Scan for the cell matching the given text and deliver its [X, Y] coordinate at center. 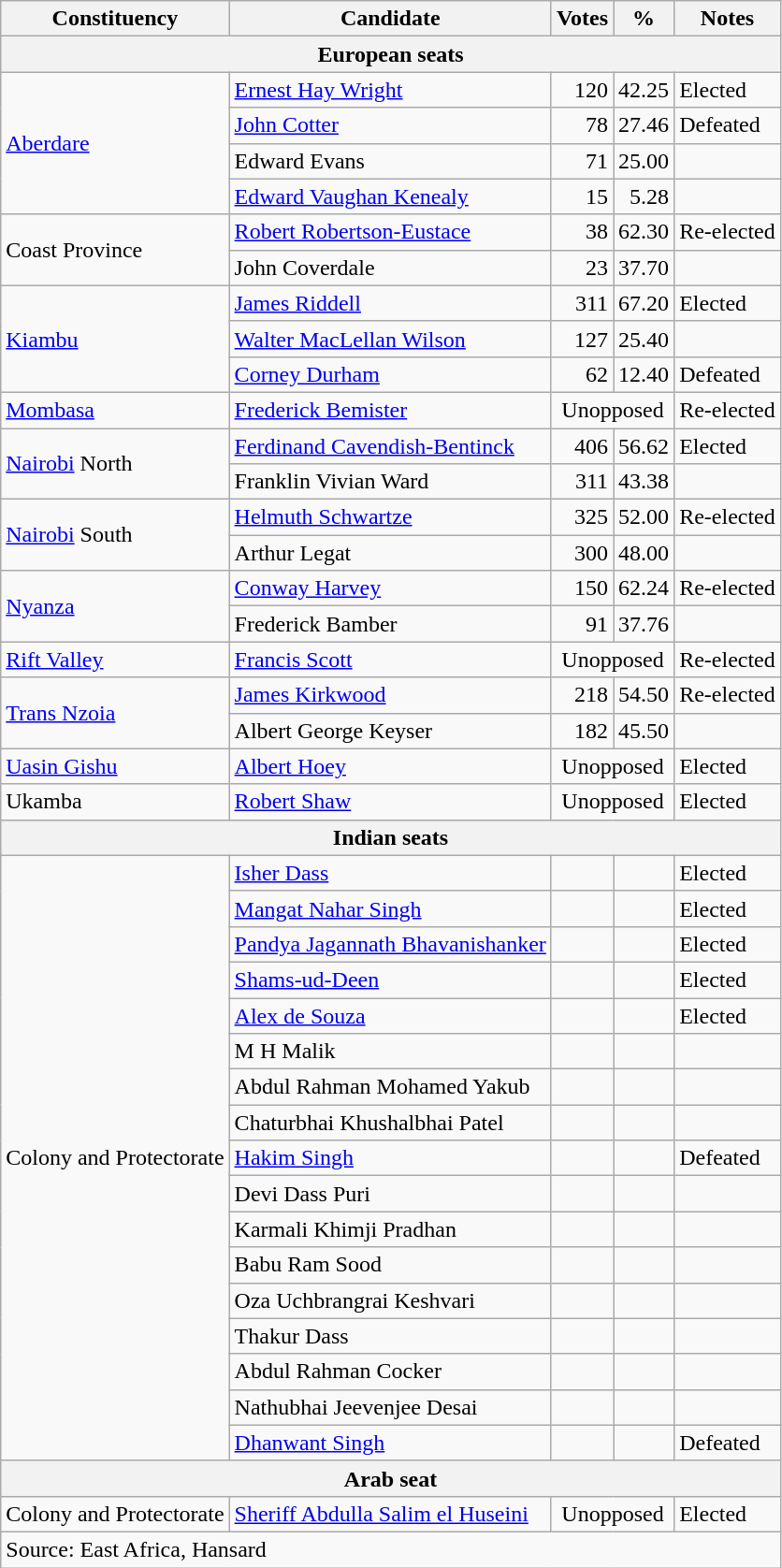
Corney Durham [390, 374]
Albert George Keyser [390, 731]
Babu Ram Sood [390, 1265]
Kiambu [115, 339]
54.50 [644, 695]
120 [582, 90]
127 [582, 339]
27.46 [644, 125]
Thakur Dass [390, 1336]
78 [582, 125]
300 [582, 553]
Robert Shaw [390, 802]
Coast Province [115, 250]
Francis Scott [390, 660]
37.70 [644, 268]
Sheriff Abdulla Salim el Huseini [390, 1514]
Frederick Bemister [390, 410]
38 [582, 232]
John Cotter [390, 125]
Uasin Gishu [115, 766]
Devi Dass Puri [390, 1194]
John Coverdale [390, 268]
42.25 [644, 90]
Albert Hoey [390, 766]
91 [582, 624]
Robert Robertson-Eustace [390, 232]
Abdul Rahman Mohamed Yakub [390, 1087]
Edward Vaughan Kenealy [390, 196]
James Riddell [390, 303]
325 [582, 517]
Chaturbhai Khushalbhai Patel [390, 1123]
Karmali Khimji Pradhan [390, 1229]
Frederick Bamber [390, 624]
5.28 [644, 196]
23 [582, 268]
Franklin Vivian Ward [390, 482]
43.38 [644, 482]
Alex de Souza [390, 1015]
% [644, 19]
Ukamba [115, 802]
Ferdinand Cavendish-Bentinck [390, 446]
Nairobi North [115, 464]
48.00 [644, 553]
M H Malik [390, 1052]
Oza Uchbrangrai Keshvari [390, 1300]
Conway Harvey [390, 588]
Rift Valley [115, 660]
62.24 [644, 588]
Nyanza [115, 606]
Edward Evans [390, 161]
Walter MacLellan Wilson [390, 339]
Trans Nzoia [115, 713]
Abdul Rahman Cocker [390, 1372]
Mangat Nahar Singh [390, 908]
Pandya Jagannath Bhavanishanker [390, 944]
71 [582, 161]
150 [582, 588]
Dhanwant Singh [390, 1443]
Arab seat [391, 1478]
Source: East Africa, Hansard [391, 1549]
Arthur Legat [390, 553]
406 [582, 446]
Votes [582, 19]
25.00 [644, 161]
Notes [728, 19]
Nathubhai Jeevenjee Desai [390, 1407]
62 [582, 374]
12.40 [644, 374]
Helmuth Schwartze [390, 517]
Mombasa [115, 410]
Ernest Hay Wright [390, 90]
Nairobi South [115, 535]
62.30 [644, 232]
Hakim Singh [390, 1158]
67.20 [644, 303]
15 [582, 196]
Aberdare [115, 143]
25.40 [644, 339]
Constituency [115, 19]
56.62 [644, 446]
Indian seats [391, 837]
37.76 [644, 624]
Shams-ud-Deen [390, 980]
European seats [391, 54]
Candidate [390, 19]
45.50 [644, 731]
52.00 [644, 517]
218 [582, 695]
182 [582, 731]
James Kirkwood [390, 695]
Isher Dass [390, 873]
